Identify which cell holds the provided text, then report its [x, y] central coordinate. 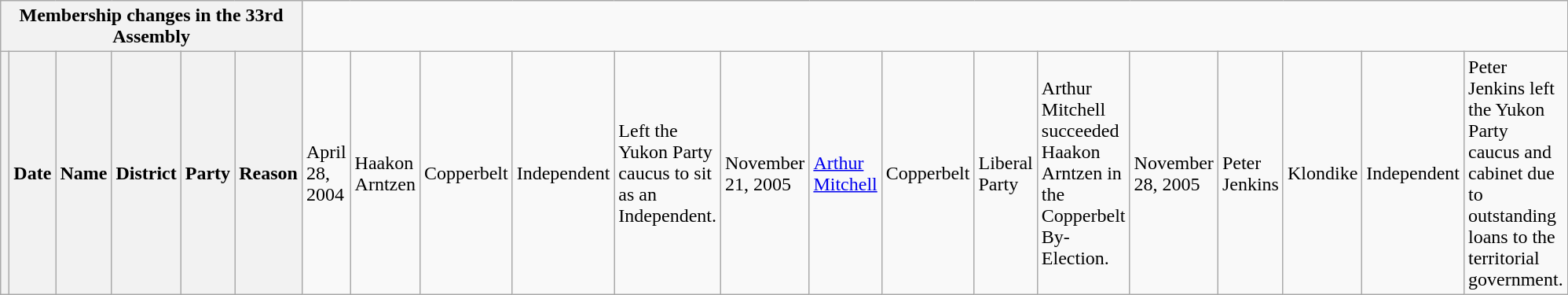
District [146, 173]
November 28, 2005 [1174, 173]
Arthur Mitchell [845, 173]
April 28, 2004 [326, 173]
Membership changes in the 33rd Assembly [152, 27]
Peter Jenkins [1251, 173]
Party [207, 173]
Arthur Mitchell succeeded Haakon Arntzen in the Copperbelt By-Election. [1083, 173]
Klondike [1322, 173]
Peter Jenkins left the Yukon Party caucus and cabinet due to outstanding loans to the territorial government. [1516, 173]
November 21, 2005 [765, 173]
Haakon Arntzen [385, 173]
Reason [269, 173]
Liberal Party [1006, 173]
Left the Yukon Party caucus to sit as an Independent. [668, 173]
Name [83, 173]
Date [33, 173]
